Scan for the cell matching the given text and deliver its (X, Y) coordinate at center. 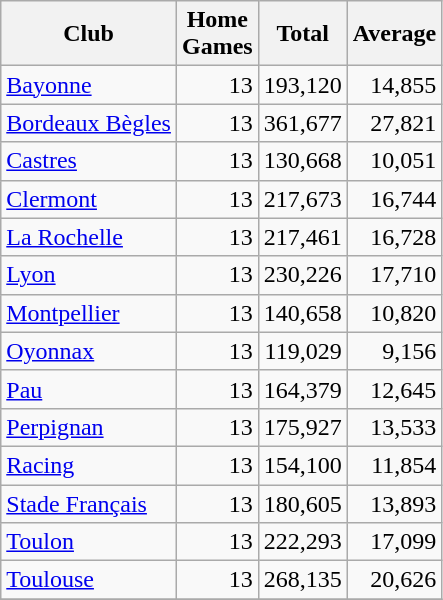
Castres (89, 161)
Clermont (89, 199)
217,461 (302, 237)
180,605 (302, 503)
Stade Français (89, 503)
14,855 (394, 85)
268,135 (302, 580)
La Rochelle (89, 237)
10,820 (394, 313)
20,626 (394, 580)
222,293 (302, 542)
154,100 (302, 465)
230,226 (302, 275)
119,029 (302, 351)
12,645 (394, 389)
13,533 (394, 427)
HomeGames (217, 34)
Bordeaux Bègles (89, 123)
Bayonne (89, 85)
Lyon (89, 275)
217,673 (302, 199)
16,744 (394, 199)
Racing (89, 465)
Total (302, 34)
140,658 (302, 313)
Average (394, 34)
175,927 (302, 427)
Pau (89, 389)
27,821 (394, 123)
Montpellier (89, 313)
Oyonnax (89, 351)
10,051 (394, 161)
130,668 (302, 161)
Toulon (89, 542)
17,099 (394, 542)
16,728 (394, 237)
17,710 (394, 275)
Toulouse (89, 580)
164,379 (302, 389)
11,854 (394, 465)
9,156 (394, 351)
193,120 (302, 85)
Club (89, 34)
361,677 (302, 123)
13,893 (394, 503)
Perpignan (89, 427)
